Capture the cell that displays the provided text and extract its (x, y) central coordinate. 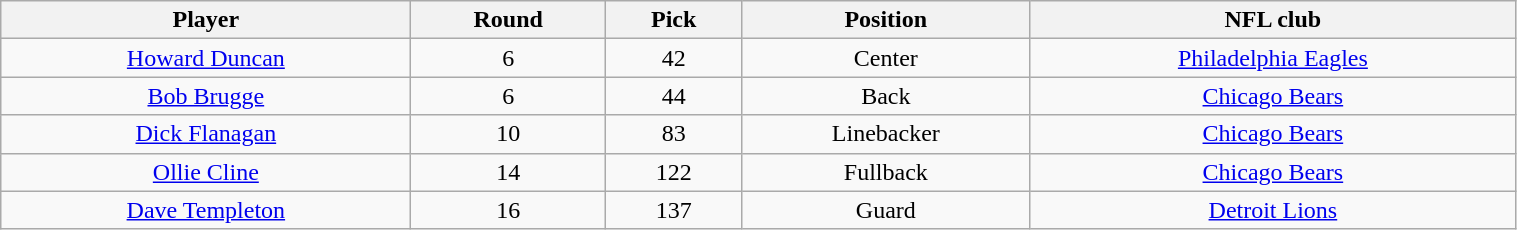
Bob Brugge (206, 96)
Ollie Cline (206, 172)
Position (886, 20)
Fullback (886, 172)
Round (508, 20)
Philadelphia Eagles (1273, 58)
Detroit Lions (1273, 210)
122 (673, 172)
NFL club (1273, 20)
42 (673, 58)
Center (886, 58)
Guard (886, 210)
44 (673, 96)
16 (508, 210)
14 (508, 172)
Linebacker (886, 134)
Dave Templeton (206, 210)
Howard Duncan (206, 58)
83 (673, 134)
10 (508, 134)
Player (206, 20)
Pick (673, 20)
137 (673, 210)
Dick Flanagan (206, 134)
Back (886, 96)
